For the text-containing cell, return its midpoint in (X, Y) coordinate format. 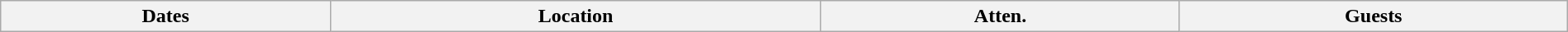
Guests (1373, 16)
Location (576, 16)
Atten. (1001, 16)
Dates (165, 16)
